Scan for the cell matching the given text and deliver its (X, Y) coordinate at center. 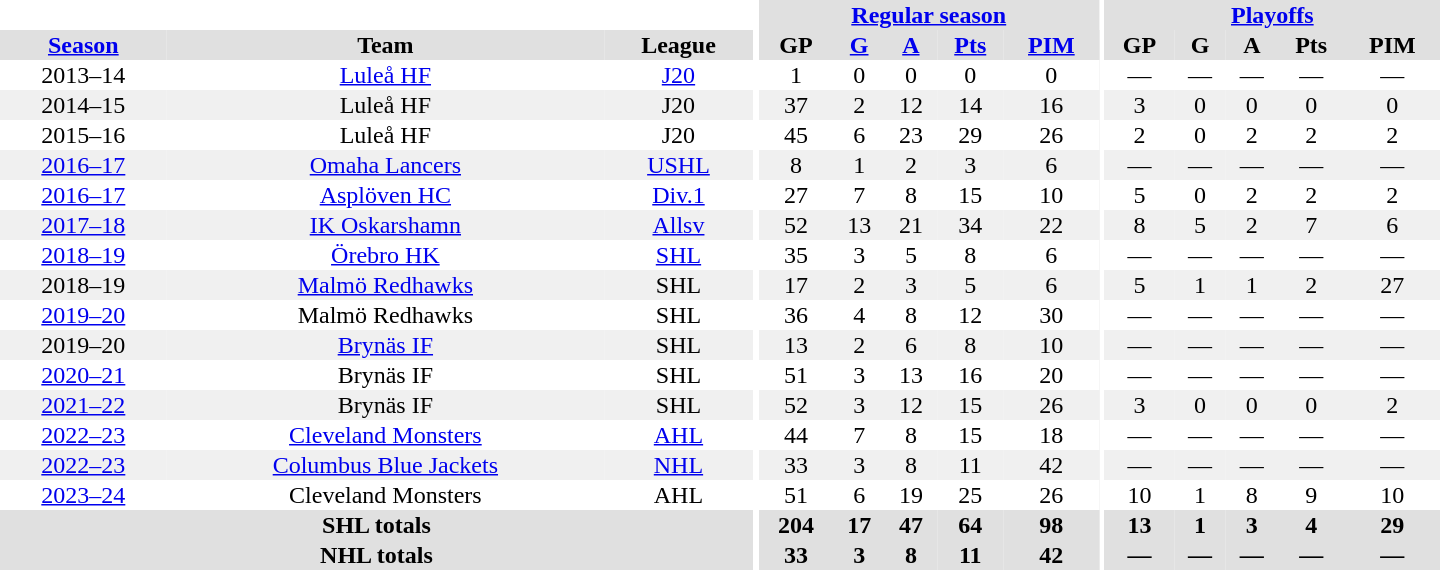
98 (1052, 525)
Columbus Blue Jackets (386, 465)
2014–15 (84, 105)
League (678, 45)
2021–22 (84, 405)
22 (1052, 225)
45 (796, 135)
35 (796, 255)
47 (911, 525)
2020–21 (84, 375)
30 (1052, 315)
34 (970, 225)
Regular season (929, 15)
2023–24 (84, 495)
Omaha Lancers (386, 165)
USHL (678, 165)
9 (1312, 495)
NHL totals (376, 555)
Div.1 (678, 195)
64 (970, 525)
23 (911, 135)
14 (970, 105)
36 (796, 315)
Season (84, 45)
IK Oskarshamn (386, 225)
Playoffs (1272, 15)
204 (796, 525)
2013–14 (84, 75)
18 (1052, 435)
20 (1052, 375)
19 (911, 495)
Team (386, 45)
21 (911, 225)
Asplöven HC (386, 195)
NHL (678, 465)
2017–18 (84, 225)
SHL totals (376, 525)
Örebro HK (386, 255)
37 (796, 105)
Allsv (678, 225)
25 (970, 495)
44 (796, 435)
2015–16 (84, 135)
